Locate the cell with the specified text and output its [X, Y] center coordinate. 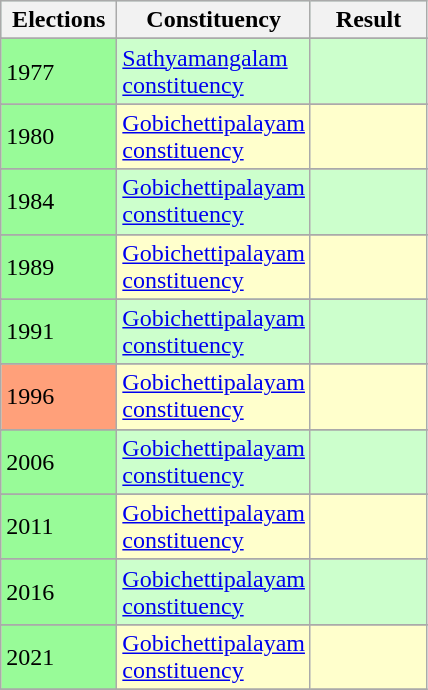
2006 [59, 462]
1996 [59, 396]
1984 [59, 202]
2021 [59, 656]
Sathyamangalam constituency [214, 72]
1980 [59, 136]
1977 [59, 72]
2016 [59, 592]
1989 [59, 266]
Result [368, 20]
Elections [59, 20]
2011 [59, 526]
Constituency [214, 20]
1991 [59, 332]
